Capture the cell that displays the provided text and extract its (x, y) central coordinate. 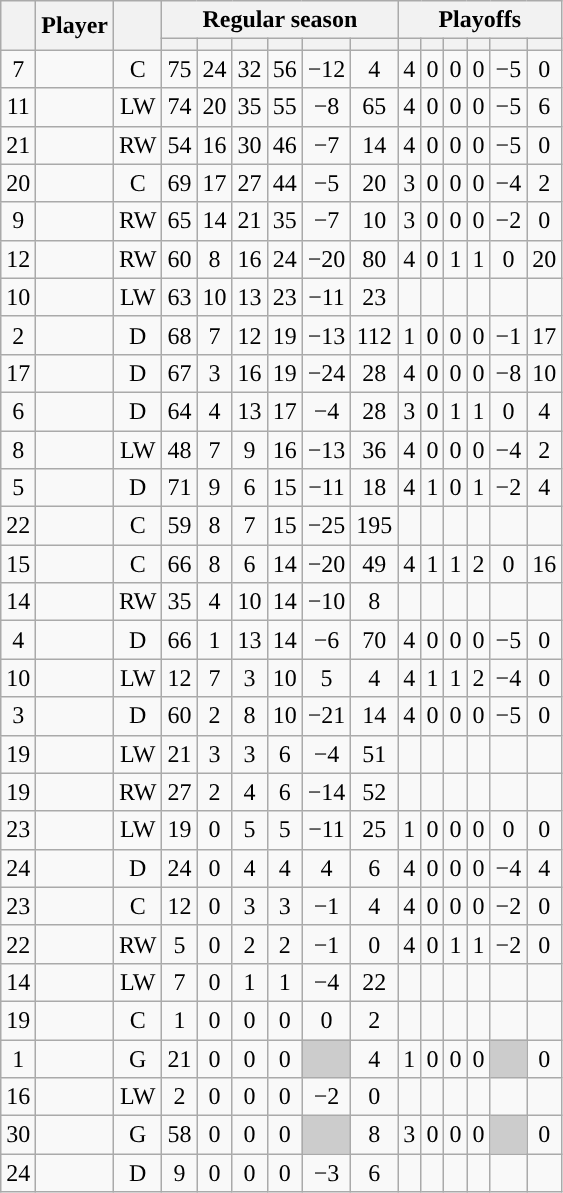
54 (180, 145)
44 (284, 183)
67 (180, 373)
63 (180, 297)
Playoffs (480, 20)
64 (180, 411)
−14 (326, 792)
46 (284, 145)
49 (374, 564)
74 (180, 107)
55 (284, 107)
51 (374, 754)
−3 (326, 1173)
48 (180, 449)
36 (374, 449)
Regular season (280, 20)
58 (180, 1135)
69 (180, 183)
52 (374, 792)
112 (374, 335)
25 (374, 830)
18 (374, 488)
Player (75, 26)
70 (374, 640)
−25 (326, 526)
59 (180, 526)
80 (374, 259)
71 (180, 488)
−24 (326, 373)
195 (374, 526)
−12 (326, 69)
75 (180, 69)
−10 (326, 602)
56 (284, 69)
−21 (326, 716)
−6 (326, 640)
68 (180, 335)
11 (18, 107)
32 (250, 69)
